Extract the (x, y) coordinate from the center of the cell holding the provided text.  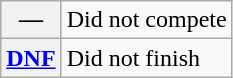
Did not compete (146, 20)
Did not finish (146, 58)
DNF (31, 58)
— (31, 20)
